Provide the [X, Y] coordinate of the cell's center where the given text is located.  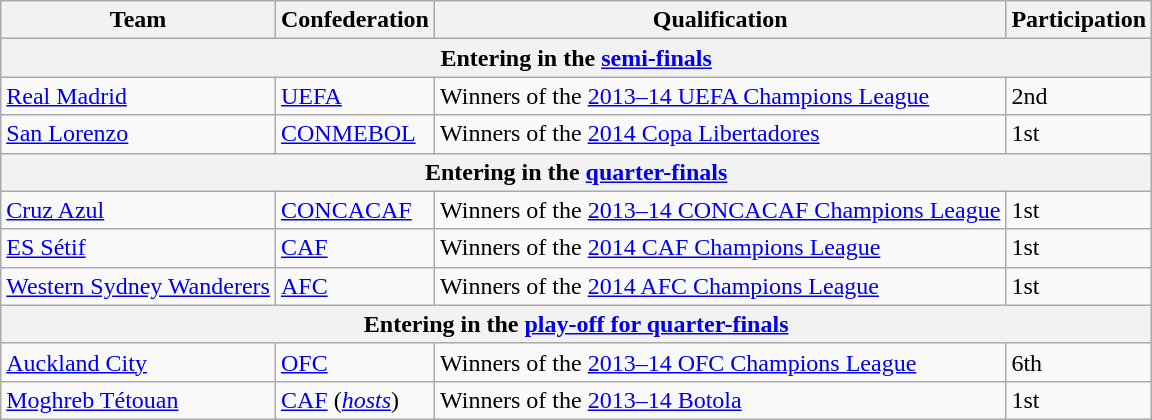
Entering in the play-off for quarter-finals [576, 324]
San Lorenzo [138, 134]
Winners of the 2013–14 UEFA Champions League [720, 96]
Auckland City [138, 362]
Participation [1079, 20]
Entering in the quarter-finals [576, 172]
CAF [354, 248]
AFC [354, 286]
Winners of the 2013–14 Botola [720, 400]
Winners of the 2014 CAF Champions League [720, 248]
OFC [354, 362]
Moghreb Tétouan [138, 400]
Winners of the 2013–14 OFC Champions League [720, 362]
CONCACAF [354, 210]
Entering in the semi-finals [576, 58]
Qualification [720, 20]
Western Sydney Wanderers [138, 286]
6th [1079, 362]
2nd [1079, 96]
Winners of the 2014 Copa Libertadores [720, 134]
Winners of the 2014 AFC Champions League [720, 286]
CONMEBOL [354, 134]
Real Madrid [138, 96]
Winners of the 2013–14 CONCACAF Champions League [720, 210]
Confederation [354, 20]
ES Sétif [138, 248]
Team [138, 20]
Cruz Azul [138, 210]
CAF (hosts) [354, 400]
UEFA [354, 96]
